Capture the cell that displays the provided text and extract its (x, y) central coordinate. 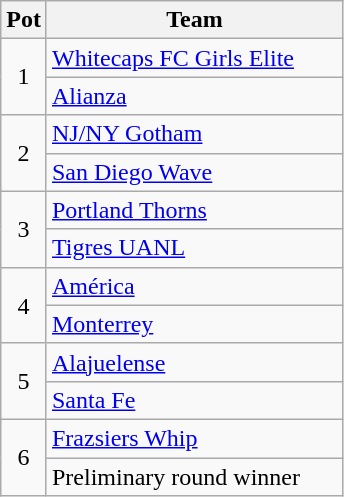
3 (24, 229)
5 (24, 381)
Santa Fe (194, 400)
Alajuelense (194, 362)
Team (194, 20)
Alianza (194, 96)
Monterrey (194, 324)
1 (24, 77)
NJ/NY Gotham (194, 134)
4 (24, 305)
América (194, 286)
Pot (24, 20)
Preliminary round winner (194, 477)
Tigres UANL (194, 248)
Portland Thorns (194, 210)
San Diego Wave (194, 172)
Frazsiers Whip (194, 438)
2 (24, 153)
Whitecaps FC Girls Elite (194, 58)
6 (24, 457)
